Search for the cell housing the specified text and yield its [X, Y] center coordinate. 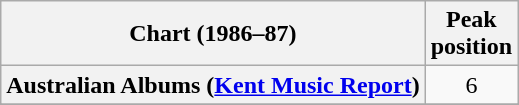
Chart (1986–87) [213, 34]
6 [471, 85]
Peakposition [471, 34]
Australian Albums (Kent Music Report) [213, 85]
